Extract the [X, Y] coordinate from the center of the cell holding the provided text.  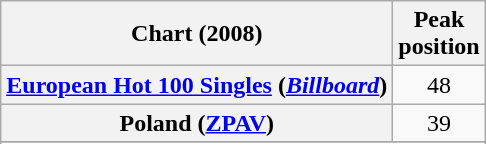
39 [439, 123]
European Hot 100 Singles (Billboard) [197, 85]
48 [439, 85]
Peakposition [439, 34]
Poland (ZPAV) [197, 123]
Chart (2008) [197, 34]
